Capture the cell that displays the provided text and extract its (x, y) central coordinate. 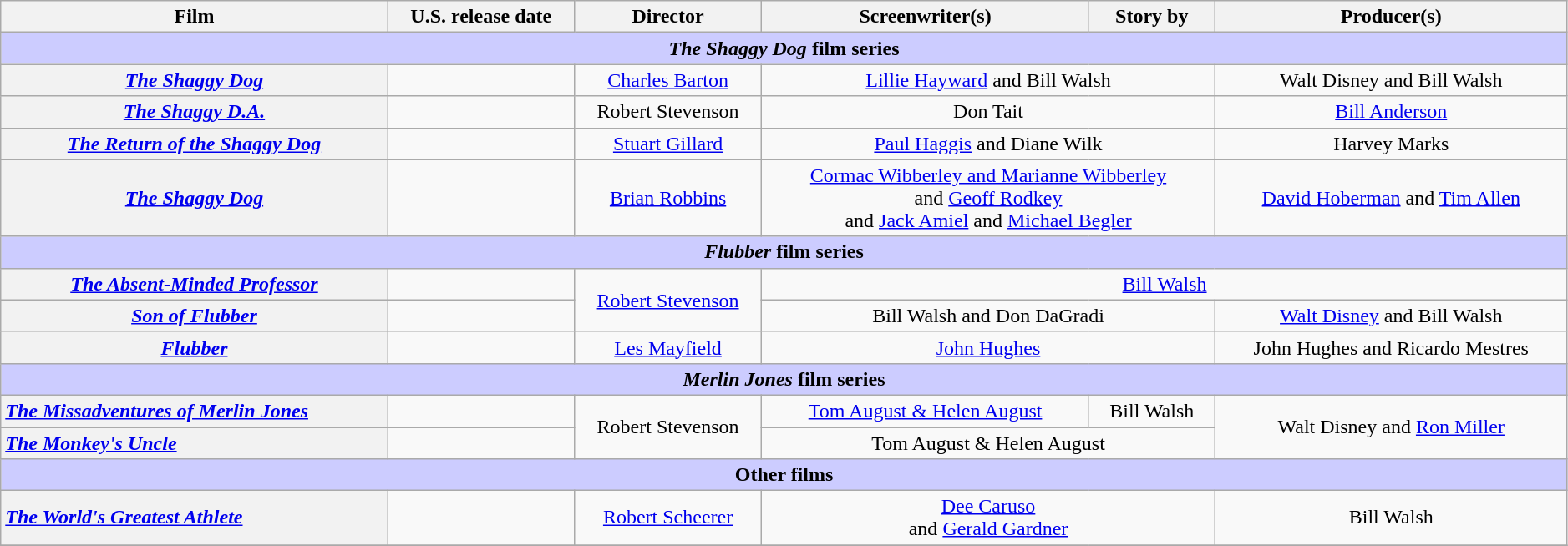
The World's Greatest Athlete (194, 518)
The Shaggy D.A. (194, 112)
The Return of the Shaggy Dog (194, 144)
U.S. release date (481, 17)
Lillie Hayward and Bill Walsh (988, 80)
Cormac Wibberley and Marianne Wibberley and Geoff Rodkey and Jack Amiel and Michael Begler (988, 198)
Brian Robbins (668, 198)
Don Tait (988, 112)
Les Mayfield (668, 347)
Son of Flubber (194, 316)
Charles Barton (668, 80)
Story by (1151, 17)
Walt Disney and Ron Miller (1391, 427)
Flubber (194, 347)
Robert Scheerer (668, 518)
Director (668, 17)
Dee Caruso and Gerald Gardner (988, 518)
The Monkey's Uncle (194, 443)
Bill Anderson (1391, 112)
Harvey Marks (1391, 144)
David Hoberman and Tim Allen (1391, 198)
Film (194, 17)
Bill Walsh and Don DaGradi (988, 316)
Merlin Jones film series (784, 379)
John Hughes (988, 347)
Other films (784, 475)
Paul Haggis and Diane Wilk (988, 144)
The Missadventures of Merlin Jones (194, 411)
John Hughes and Ricardo Mestres (1391, 347)
Stuart Gillard (668, 144)
The Absent-Minded Professor (194, 284)
Screenwriter(s) (926, 17)
The Shaggy Dog film series (784, 48)
Producer(s) (1391, 17)
Flubber film series (784, 252)
